From the cell containing the given text, extract its center point as [X, Y] coordinate. 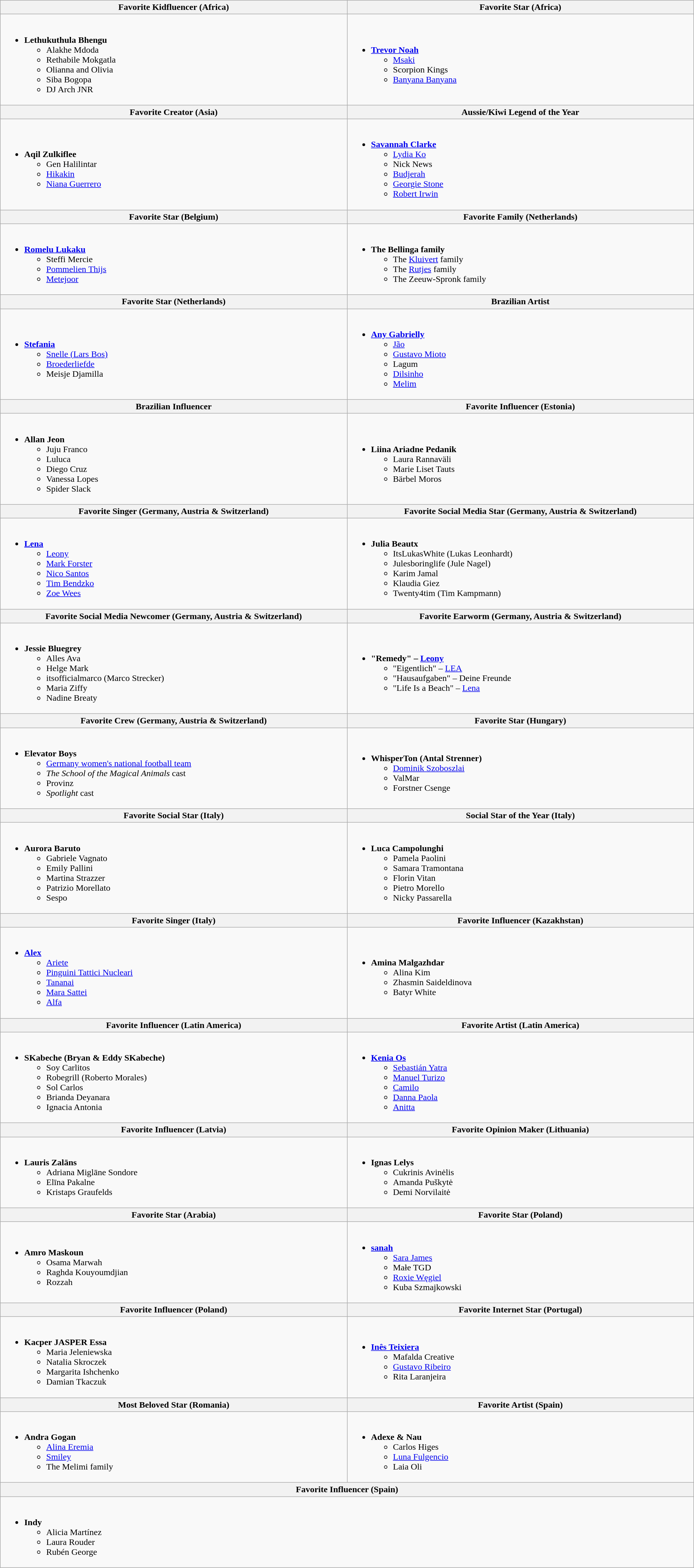
Romelu LukakuSteffi MerciePommelien ThijsMetejoor [173, 259]
Allan JeonJuju FrancoLulucaDiego CruzVanessa LopesSpider Slack [173, 459]
Favorite Star (Netherlands) [173, 302]
Favorite Internet Star (Portugal) [520, 1310]
AlexArietePinguini Tattici NucleariTananaiMara SatteiAlfa [173, 973]
Liina Ariadne PedanikLaura RannaväliMarie Liset TautsBärbel Moros [520, 459]
Favorite Crew (Germany, Austria & Switzerland) [173, 721]
Favorite Star (Belgium) [173, 217]
Brazilian Influencer [173, 406]
Lauris ZalānsAdriana Miglāne SondoreElīna PakalneKristaps Graufelds [173, 1172]
Social Star of the Year (Italy) [520, 816]
Favorite Family (Netherlands) [520, 217]
Favorite Influencer (Latvia) [173, 1130]
Favorite Singer (Italy) [173, 920]
SKabeche (Bryan & Eddy SKabeche)Soy CarlitosRobegrill (Roberto Morales)Sol CarlosBrianda DeyanaraIgnacia Antonia [173, 1077]
Favorite Artist (Spain) [520, 1405]
LenaLeonyMark ForsterNico SantosTim BendzkoZoe Wees [173, 563]
Favorite Creator (Asia) [173, 112]
Favorite Artist (Latin America) [520, 1025]
Andra GoganAlina EremiaSmileyThe Melimi family [173, 1447]
Inês TeixieraMafalda CreativeGustavo RibeiroRita Laranjeira [520, 1357]
Aurora BarutoGabriele VagnatoEmily PalliniMartina StrazzerPatrizio MorellatoSespo [173, 868]
The Bellinga familyThe Kluivert familyThe Rutjes familyThe Zeeuw-Spronk family [520, 259]
Adexe & NauCarlos HigesLuna FulgencioLaia Oli [520, 1447]
Lethukuthula BhenguAlakhe MdodaRethabile MokgatlaOlianna and OliviaSiba BogopaDJ Arch JNR [173, 60]
Aussie/Kiwi Legend of the Year [520, 112]
Ignas LelysCukrinis AvinėlisAmanda PuškytėDemi Norvilaitė [520, 1172]
Favorite Star (Poland) [520, 1215]
Favorite Influencer (Spain) [347, 1490]
Favorite Opinion Maker (Lithuania) [520, 1130]
Amina MalgazhdarAlina KimZhasmin SaideldinovaBatyr White [520, 973]
Jessie BluegreyAlles AvaHelge Markitsofficialmarco (Marco Strecker)Maria ZiffyNadine Breaty [173, 668]
Most Beloved Star (Romania) [173, 1405]
Favorite Influencer (Poland) [173, 1310]
Favorite Influencer (Estonia) [520, 406]
StefaniaSnelle (Lars Bos)BroederliefdeMeisje Djamilla [173, 354]
Kenia OsSebastián YatraManuel TurizoCamiloDanna PaolaAnitta [520, 1077]
Favorite Star (Africa) [520, 7]
Favorite Star (Arabia) [173, 1215]
Amro MaskounOsama MarwahRaghda KouyoumdjianRozzah [173, 1262]
Favorite Kidfluencer (Africa) [173, 7]
Favorite Influencer (Latin America) [173, 1025]
Favorite Star (Hungary) [520, 721]
Favorite Social Star (Italy) [173, 816]
Kacper JASPER EssaMaria JeleniewskaNatalia SkroczekMargarita IshchenkoDamian Tkaczuk [173, 1357]
Julia BeautxItsLukasWhite (Lukas Leonhardt)Julesboringlife (Jule Nagel)Karim JamalKlaudia GiezTwenty4tim (Tim Kampmann) [520, 563]
Favorite Earworm (Germany, Austria & Switzerland) [520, 616]
WhisperTon (Antal Strenner)Dominik SzoboszlaiValMarForstner Csenge [520, 768]
"Remedy" – Leony"Eigentlich" – LEA"Hausaufgaben" – Deine Freunde"Life Is a Beach" – Lena [520, 668]
Savannah ClarkeLydia KoNick NewsBudjerahGeorgie StoneRobert Irwin [520, 164]
Favorite Influencer (Kazakhstan) [520, 920]
Trevor NoahMsakiScorpion KingsBanyana Banyana [520, 60]
Any GabriellyJãoGustavo MiotoLagumDilsinhoMelim [520, 354]
Elevator BoysGermany women's national football teamThe School of the Magical Animals castProvinzSpotlight cast [173, 768]
Aqil ZulkifleeGen HalilintarHikakinNiana Guerrero [173, 164]
Favorite Social Media Newcomer (Germany, Austria & Switzerland) [173, 616]
Favorite Singer (Germany, Austria & Switzerland) [173, 511]
Favorite Social Media Star (Germany, Austria & Switzerland) [520, 511]
Luca CampolunghiPamela PaoliniSamara TramontanaFlorin VitanPietro MorelloNicky Passarella [520, 868]
sanahSara JamesMałe TGDRoxie WęgielKuba Szmajkowski [520, 1262]
IndyAlicia MartínezLaura RouderRubén George [347, 1532]
Brazilian Artist [520, 302]
